Provide the [X, Y] coordinate of the cell's center where the given text is located.  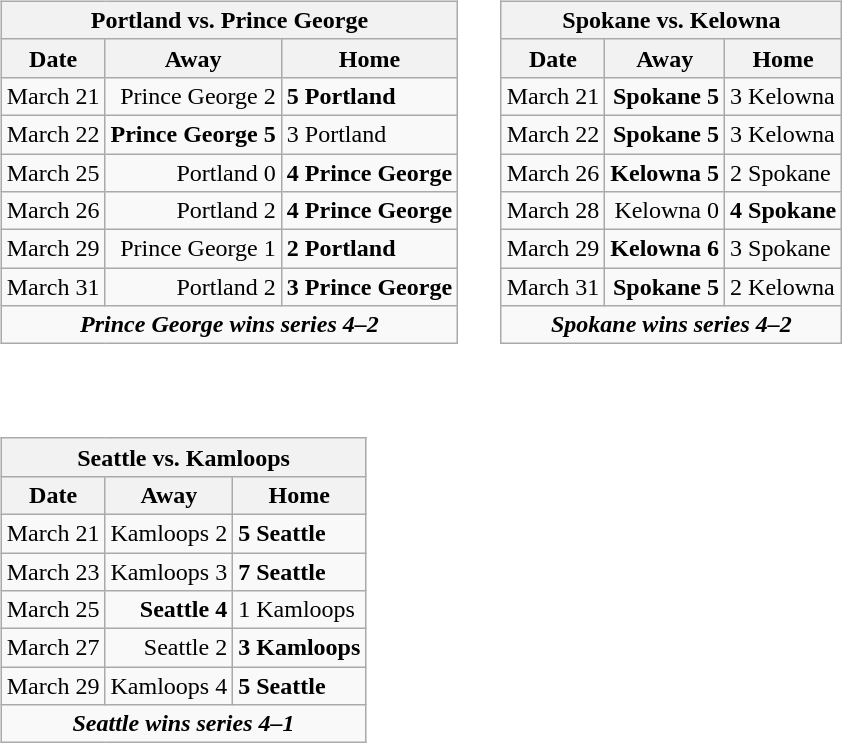
Portland 0 [193, 173]
Prince George 5 [193, 134]
Spokane wins series 4–2 [672, 325]
Prince George 1 [193, 249]
3 Kamloops [300, 648]
Kelowna 5 [665, 173]
Seattle 2 [169, 648]
Prince George wins series 4–2 [229, 325]
2 Spokane [784, 173]
Kamloops 4 [169, 686]
5 Portland [369, 96]
1 Kamloops [300, 610]
March 28 [553, 211]
Kelowna 0 [665, 211]
2 Kelowna [784, 287]
Seattle wins series 4–1 [184, 724]
March 23 [53, 571]
Prince George 2 [193, 96]
Seattle vs. Kamloops [184, 457]
3 Portland [369, 134]
Kamloops 2 [169, 533]
Kamloops 3 [169, 571]
March 27 [53, 648]
Kelowna 6 [665, 249]
Portland vs. Prince George [229, 20]
Seattle 4 [169, 610]
4 Spokane [784, 211]
3 Spokane [784, 249]
3 Prince George [369, 287]
Spokane vs. Kelowna [672, 20]
2 Portland [369, 249]
7 Seattle [300, 571]
